Scan for the cell matching the given text and deliver its [X, Y] coordinate at center. 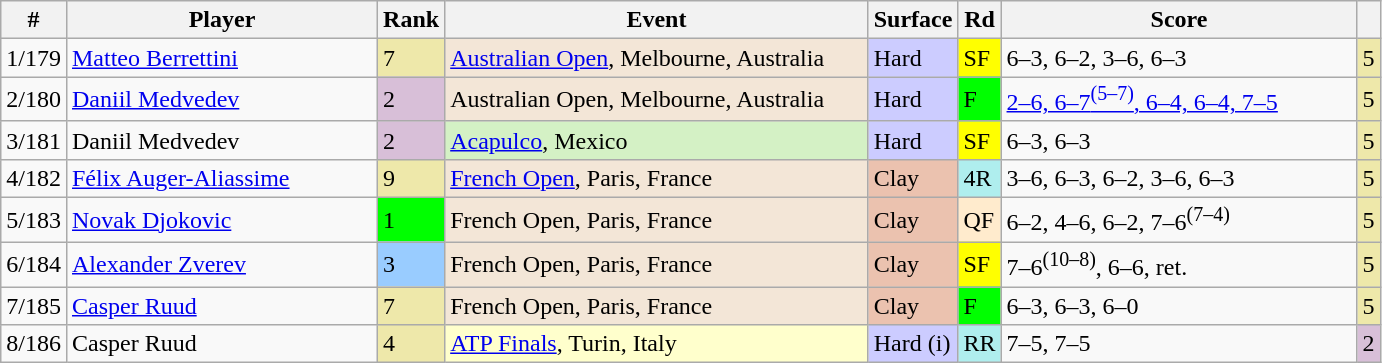
Novak Djokovic [222, 220]
Alexander Zverev [222, 264]
3 [412, 264]
Player [222, 20]
2–6, 6–7(5–7), 6–4, 6–4, 7–5 [1179, 100]
6–2, 4–6, 6–2, 7–6(7–4) [1179, 220]
3/181 [34, 140]
RR [980, 344]
Rank [412, 20]
6–3, 6–3, 6–0 [1179, 306]
1/179 [34, 58]
5/183 [34, 220]
Event [657, 20]
4R [980, 178]
Hard (i) [913, 344]
4 [412, 344]
9 [412, 178]
Matteo Berrettini [222, 58]
3–6, 6–3, 6–2, 3–6, 6–3 [1179, 178]
7–5, 7–5 [1179, 344]
Acapulco, Mexico [657, 140]
1 [412, 220]
ATP Finals, Turin, Italy [657, 344]
7/185 [34, 306]
6–3, 6–2, 3–6, 6–3 [1179, 58]
Surface [913, 20]
2/180 [34, 100]
# [34, 20]
Rd [980, 20]
Score [1179, 20]
6/184 [34, 264]
7–6(10–8), 6–6, ret. [1179, 264]
QF [980, 220]
6–3, 6–3 [1179, 140]
8/186 [34, 344]
Félix Auger-Aliassime [222, 178]
4/182 [34, 178]
